Return [x, y] of the center of cell containing provided text 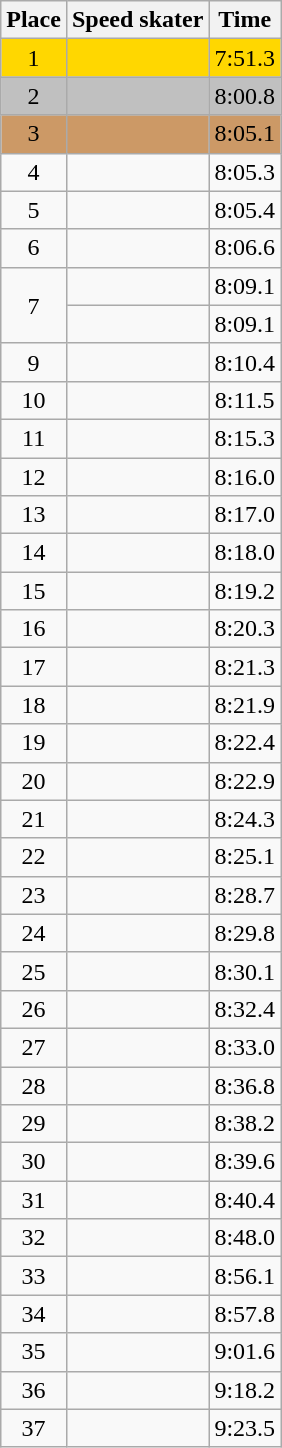
8:21.9 [245, 705]
8:05.1 [245, 134]
35 [34, 1352]
8:56.1 [245, 1276]
13 [34, 515]
33 [34, 1276]
8:22.4 [245, 743]
26 [34, 1009]
8:38.2 [245, 1124]
36 [34, 1390]
8:00.8 [245, 96]
8:39.6 [245, 1162]
10 [34, 400]
24 [34, 933]
29 [34, 1124]
31 [34, 1200]
17 [34, 667]
3 [34, 134]
8:06.6 [245, 248]
9:18.2 [245, 1390]
8:15.3 [245, 438]
8:16.0 [245, 477]
8:30.1 [245, 971]
8:21.3 [245, 667]
14 [34, 553]
8:05.4 [245, 210]
28 [34, 1085]
8:36.8 [245, 1085]
25 [34, 971]
8:10.4 [245, 362]
9:23.5 [245, 1428]
8:05.3 [245, 172]
2 [34, 96]
Time [245, 20]
6 [34, 248]
8:28.7 [245, 895]
18 [34, 705]
21 [34, 819]
32 [34, 1238]
Speed skater [137, 20]
Place [34, 20]
9 [34, 362]
30 [34, 1162]
15 [34, 591]
8:48.0 [245, 1238]
23 [34, 895]
8:22.9 [245, 781]
8:20.3 [245, 629]
8:33.0 [245, 1047]
9:01.6 [245, 1352]
8:40.4 [245, 1200]
1 [34, 58]
8:17.0 [245, 515]
4 [34, 172]
8:18.0 [245, 553]
8:24.3 [245, 819]
11 [34, 438]
20 [34, 781]
8:11.5 [245, 400]
8:57.8 [245, 1314]
27 [34, 1047]
22 [34, 857]
37 [34, 1428]
8:29.8 [245, 933]
12 [34, 477]
7:51.3 [245, 58]
34 [34, 1314]
8:25.1 [245, 857]
7 [34, 305]
8:19.2 [245, 591]
8:32.4 [245, 1009]
5 [34, 210]
19 [34, 743]
16 [34, 629]
